For the text-containing cell, return its midpoint in (X, Y) coordinate format. 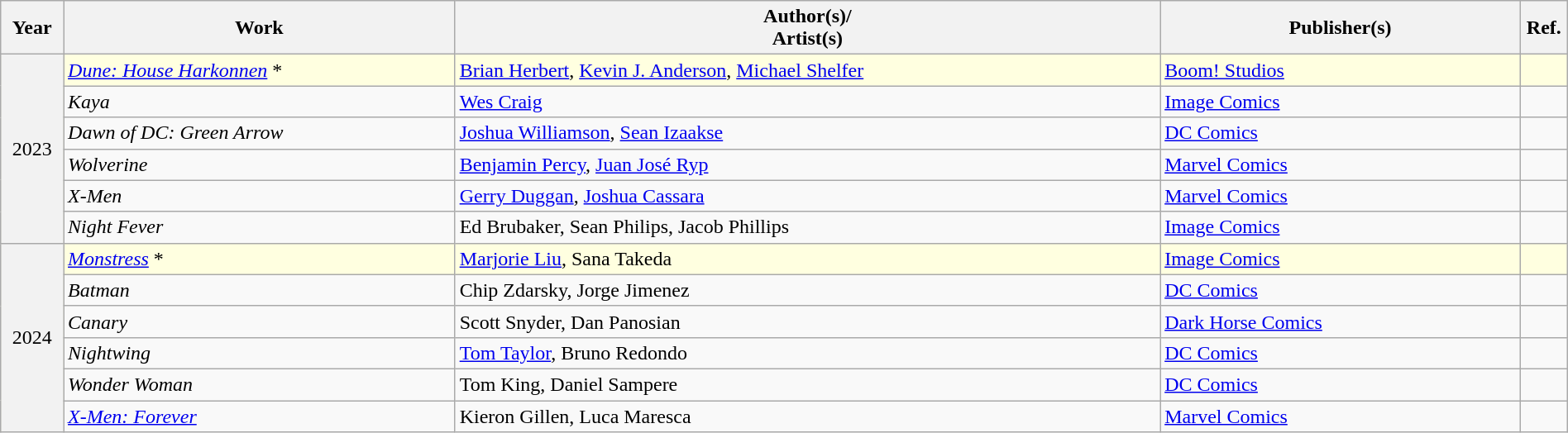
Marjorie Liu, Sana Takeda (807, 259)
Publisher(s) (1341, 28)
Ref. (1543, 28)
2023 (32, 149)
Year (32, 28)
X-Men: Forever (260, 416)
Batman (260, 290)
Chip Zdarsky, Jorge Jimenez (807, 290)
Nightwing (260, 353)
2024 (32, 337)
Dark Horse Comics (1341, 321)
Scott Snyder, Dan Panosian (807, 321)
Kieron Gillen, Luca Maresca (807, 416)
Ed Brubaker, Sean Philips, Jacob Phillips (807, 227)
Wonder Woman (260, 384)
Benjamin Percy, Juan José Ryp (807, 164)
Dawn of DC: Green Arrow (260, 133)
Joshua Williamson, Sean Izaakse (807, 133)
Night Fever (260, 227)
Tom King, Daniel Sampere (807, 384)
Author(s)/Artist(s) (807, 28)
Work (260, 28)
Kaya (260, 102)
Monstress * (260, 259)
Gerry Duggan, Joshua Cassara (807, 196)
X-Men (260, 196)
Canary (260, 321)
Brian Herbert, Kevin J. Anderson, Michael Shelfer (807, 70)
Wes Craig (807, 102)
Dune: House Harkonnen * (260, 70)
Boom! Studios (1341, 70)
Tom Taylor, Bruno Redondo (807, 353)
Wolverine (260, 164)
